Capture the cell that displays the provided text and extract its [x, y] central coordinate. 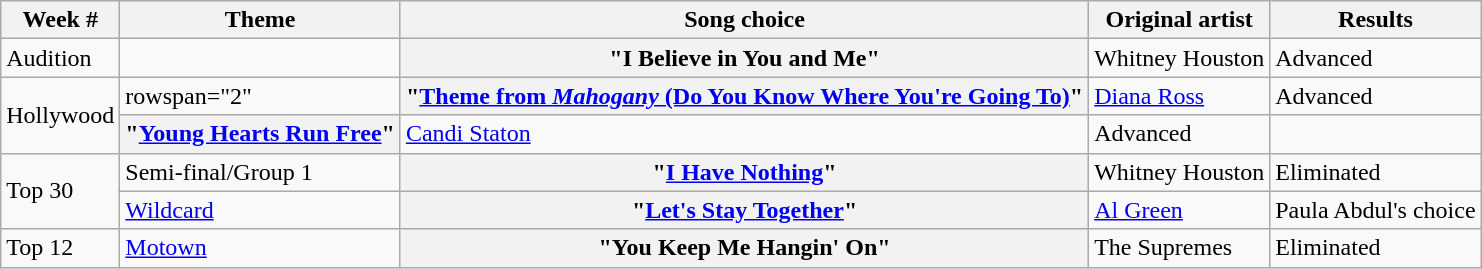
Theme [260, 20]
Week # [60, 20]
Wildcard [260, 210]
"I Have Nothing" [744, 172]
The Supremes [1180, 248]
Hollywood [60, 115]
Results [1376, 20]
Top 12 [60, 248]
"Theme from Mahogany (Do You Know Where You're Going To)" [744, 96]
Motown [260, 248]
"Young Hearts Run Free" [260, 134]
"Let's Stay Together" [744, 210]
Semi-final/Group 1 [260, 172]
Original artist [1180, 20]
"I Believe in You and Me" [744, 58]
Al Green [1180, 210]
Audition [60, 58]
Diana Ross [1180, 96]
Top 30 [60, 191]
Paula Abdul's choice [1376, 210]
"You Keep Me Hangin' On" [744, 248]
Candi Staton [744, 134]
rowspan="2" [260, 96]
Song choice [744, 20]
